Pinpoint the cell where the given text exists, returning its [x, y] midpoint coordinate. 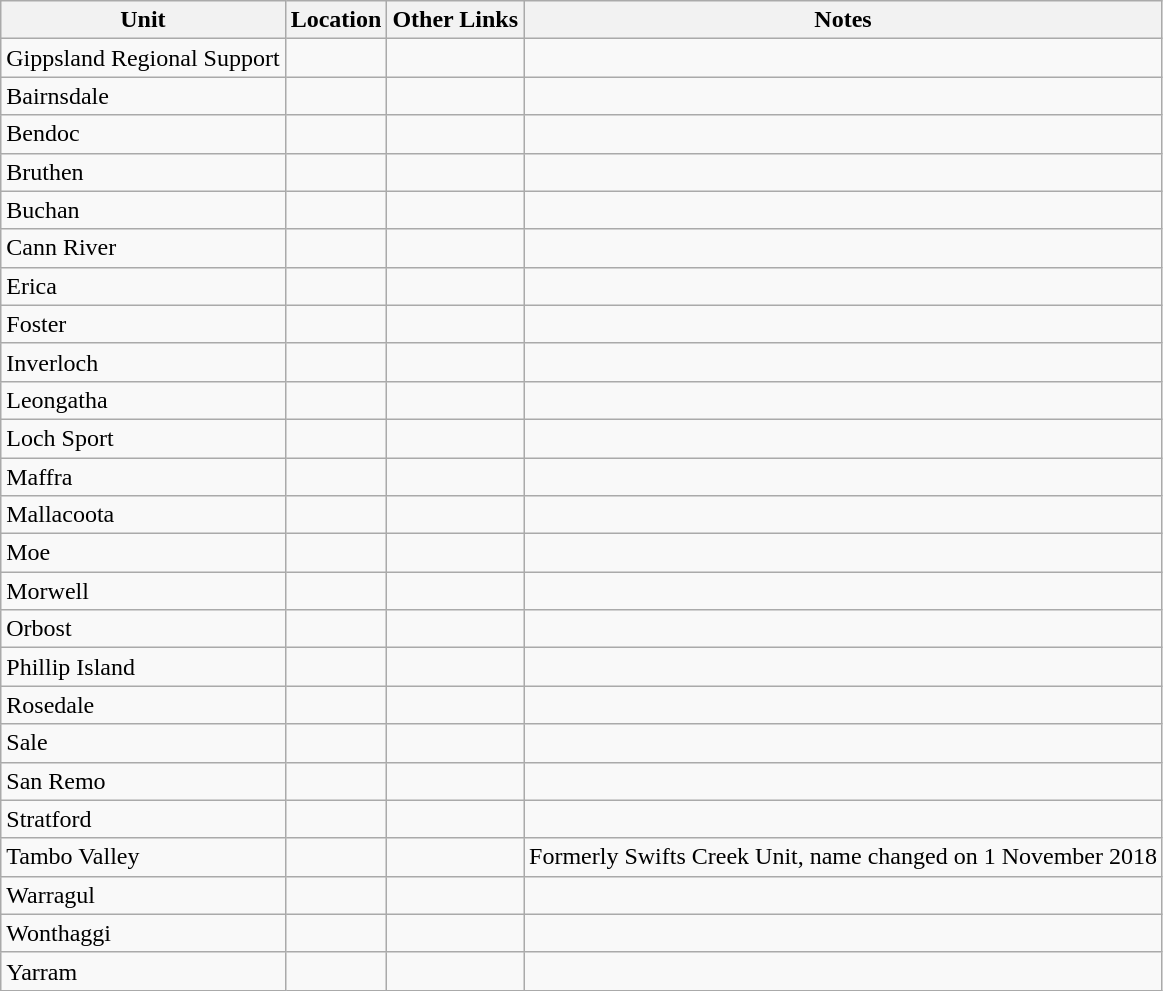
Wonthaggi [143, 933]
Sale [143, 743]
Mallacoota [143, 515]
Loch Sport [143, 438]
Inverloch [143, 362]
Phillip Island [143, 667]
Rosedale [143, 705]
Morwell [143, 591]
San Remo [143, 781]
Gippsland Regional Support [143, 58]
Orbost [143, 629]
Bendoc [143, 134]
Buchan [143, 210]
Cann River [143, 248]
Maffra [143, 477]
Bruthen [143, 172]
Moe [143, 553]
Bairnsdale [143, 96]
Erica [143, 286]
Leongatha [143, 400]
Notes [844, 20]
Location [336, 20]
Foster [143, 324]
Unit [143, 20]
Tambo Valley [143, 857]
Formerly Swifts Creek Unit, name changed on 1 November 2018 [844, 857]
Other Links [456, 20]
Yarram [143, 971]
Stratford [143, 819]
Warragul [143, 895]
